Provide the (X, Y) coordinate of the cell's center where the given text is located.  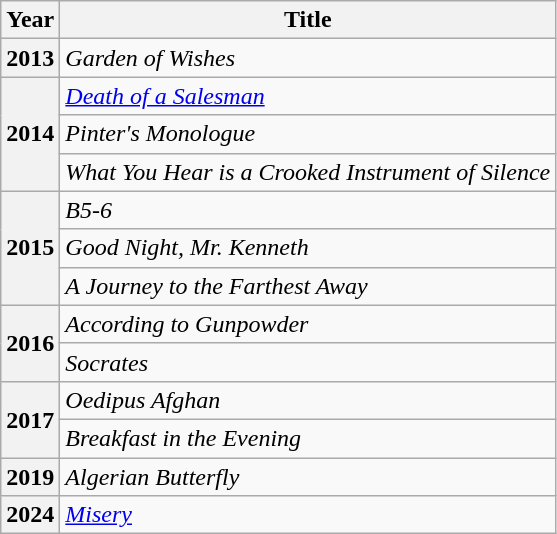
Breakfast in the Evening (308, 438)
Garden of Wishes (308, 58)
A Journey to the Farthest Away (308, 286)
Pinter's Monologue (308, 134)
Title (308, 20)
B5-6 (308, 210)
2014 (30, 134)
Socrates (308, 362)
What You Hear is a Crooked Instrument of Silence (308, 172)
According to Gunpowder (308, 324)
2019 (30, 477)
2017 (30, 419)
Misery (308, 515)
2016 (30, 343)
2024 (30, 515)
2013 (30, 58)
2015 (30, 248)
Oedipus Afghan (308, 400)
Algerian Butterfly (308, 477)
Good Night, Mr. Kenneth (308, 248)
Death of a Salesman (308, 96)
Year (30, 20)
